Determine the (X, Y) coordinate at the center of the cell enclosing the given text.  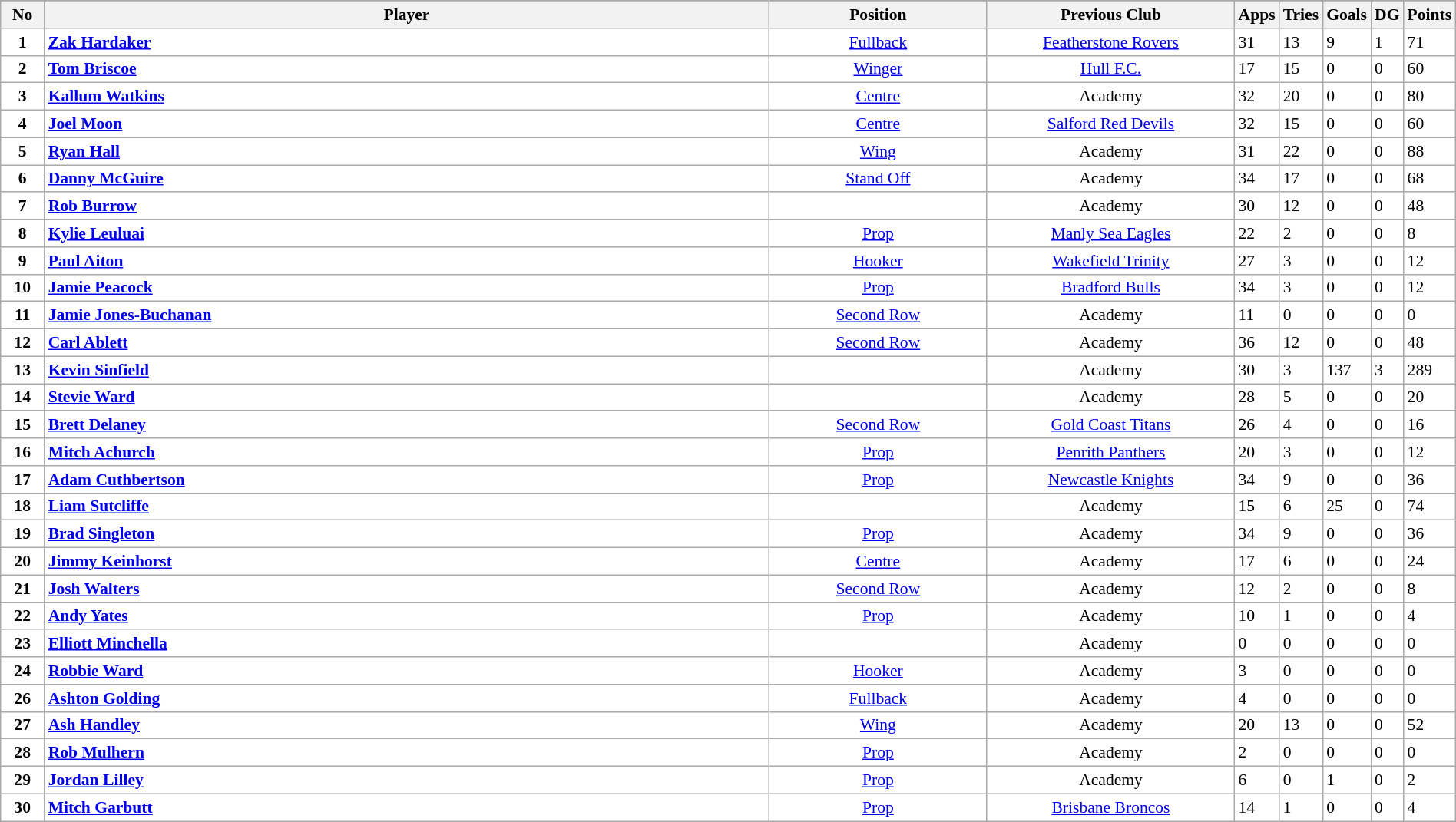
Kallum Watkins (407, 97)
Jimmy Keinhorst (407, 562)
Jamie Peacock (407, 288)
Carl Ablett (407, 343)
80 (1430, 97)
Goals (1347, 15)
Mitch Achurch (407, 452)
Salford Red Devils (1110, 124)
7 (23, 206)
Rob Burrow (407, 206)
Paul Aiton (407, 261)
Danny McGuire (407, 179)
Tom Briscoe (407, 69)
Apps (1257, 15)
19 (23, 534)
Position (878, 15)
25 (1347, 507)
Brisbane Broncos (1110, 807)
23 (23, 644)
Rob Mulhern (407, 753)
Previous Club (1110, 15)
Tries (1301, 15)
Hull F.C. (1110, 69)
Bradford Bulls (1110, 288)
Manly Sea Eagles (1110, 233)
18 (23, 507)
Robbie Ward (407, 671)
Jordan Lilley (407, 781)
137 (1347, 370)
Andy Yates (407, 616)
Wakefield Trinity (1110, 261)
Ash Handley (407, 725)
Newcastle Knights (1110, 480)
Mitch Garbutt (407, 807)
Adam Cuthbertson (407, 480)
Penrith Panthers (1110, 452)
Player (407, 15)
Stevie Ward (407, 398)
Kevin Sinfield (407, 370)
Ashton Golding (407, 698)
289 (1430, 370)
52 (1430, 725)
Brett Delaney (407, 425)
Kylie Leuluai (407, 233)
Featherstone Rovers (1110, 42)
71 (1430, 42)
Jamie Jones-Buchanan (407, 315)
Elliott Minchella (407, 644)
74 (1430, 507)
21 (23, 589)
Josh Walters (407, 589)
88 (1430, 151)
Stand Off (878, 179)
68 (1430, 179)
DG (1387, 15)
Ryan Hall (407, 151)
Liam Sutcliffe (407, 507)
No (23, 15)
Zak Hardaker (407, 42)
Gold Coast Titans (1110, 425)
Brad Singleton (407, 534)
Winger (878, 69)
Points (1430, 15)
Joel Moon (407, 124)
29 (23, 781)
